Find where the given text appears and provide that cell's center as [X, Y] coordinate. 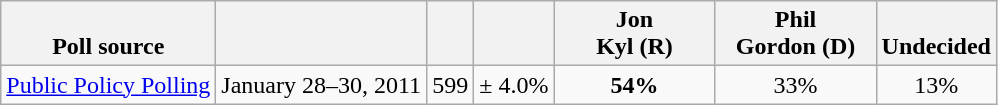
54% [634, 85]
January 28–30, 2011 [322, 85]
33% [796, 85]
JonKyl (R) [634, 34]
Undecided [936, 34]
599 [450, 85]
PhilGordon (D) [796, 34]
± 4.0% [514, 85]
13% [936, 85]
Poll source [108, 34]
Public Policy Polling [108, 85]
